Return the (X, Y) coordinate for the center point of the cell that contains the specified text.  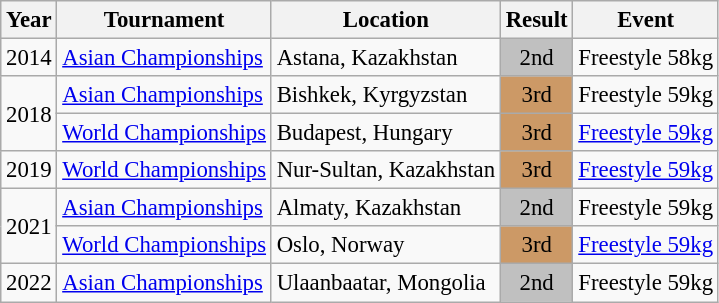
Year (29, 20)
Ulaanbaatar, Mongolia (386, 283)
Location (386, 20)
Tournament (164, 20)
Freestyle 58kg (646, 58)
2018 (29, 114)
Bishkek, Kyrgyzstan (386, 95)
Budapest, Hungary (386, 133)
2021 (29, 226)
Almaty, Kazakhstan (386, 208)
2014 (29, 58)
Event (646, 20)
Oslo, Norway (386, 245)
Nur-Sultan, Kazakhstan (386, 170)
2019 (29, 170)
Result (536, 20)
2022 (29, 283)
Astana, Kazakhstan (386, 58)
